Output the (x, y) coordinate of the center of the cell containing the given text.  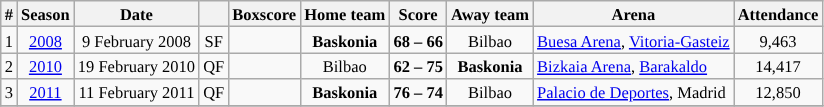
Date (136, 14)
Season (46, 14)
2008 (46, 40)
9 February 2008 (136, 40)
12,850 (778, 92)
Away team (490, 14)
9,463 (778, 40)
14,417 (778, 66)
1 (9, 40)
SF (214, 40)
76 – 74 (418, 92)
Arena (634, 14)
Bizkaia Arena, Barakaldo (634, 66)
11 February 2011 (136, 92)
2 (9, 66)
Score (418, 14)
# (9, 14)
Buesa Arena, Vitoria-Gasteiz (634, 40)
Palacio de Deportes, Madrid (634, 92)
2010 (46, 66)
62 – 75 (418, 66)
Boxscore (264, 14)
Attendance (778, 14)
2011 (46, 92)
3 (9, 92)
68 – 66 (418, 40)
Home team (344, 14)
19 February 2010 (136, 66)
